Output the [x, y] coordinate of the center of the cell containing the given text.  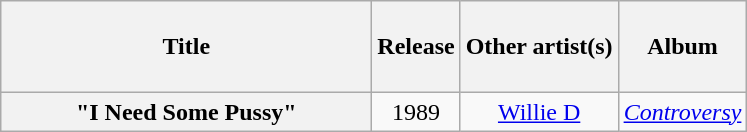
1989 [416, 112]
Controversy [682, 112]
Album [682, 47]
Title [186, 47]
Other artist(s) [539, 47]
Willie D [539, 112]
Release [416, 47]
"I Need Some Pussy" [186, 112]
